Return (X, Y) of the center of cell containing provided text 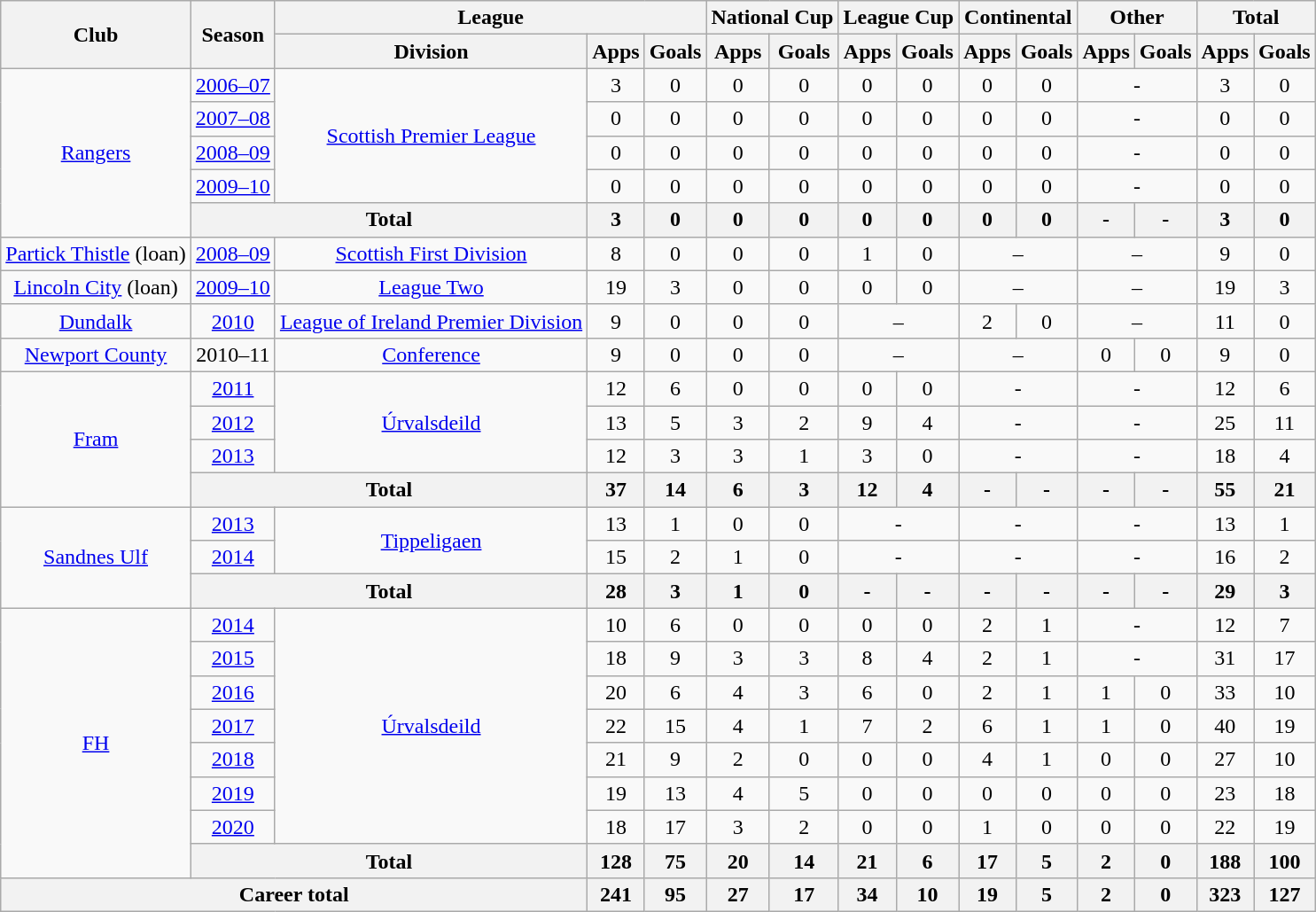
League Two (431, 287)
37 (616, 490)
100 (1284, 861)
2015 (232, 659)
Newport County (96, 355)
League Cup (899, 18)
League of Ireland Premier Division (431, 321)
127 (1284, 894)
National Cup (773, 18)
2006–07 (232, 85)
Sandnes Ulf (96, 557)
Scottish First Division (431, 253)
241 (616, 894)
League (490, 18)
Continental (1018, 18)
2019 (232, 793)
2010–11 (232, 355)
2012 (232, 423)
2016 (232, 692)
16 (1225, 557)
28 (616, 591)
Scottish Premier League (431, 136)
Fram (96, 439)
Career total (294, 894)
323 (1225, 894)
2011 (232, 388)
Dundalk (96, 321)
Other (1137, 18)
Season (232, 35)
2018 (232, 760)
Club (96, 35)
2017 (232, 726)
2007–08 (232, 119)
2010 (232, 321)
2020 (232, 827)
34 (867, 894)
Rangers (96, 152)
128 (616, 861)
31 (1225, 659)
Division (431, 51)
FH (96, 743)
40 (1225, 726)
188 (1225, 861)
33 (1225, 692)
55 (1225, 490)
Tippeligaen (431, 541)
75 (675, 861)
23 (1225, 793)
Conference (431, 355)
95 (675, 894)
25 (1225, 423)
29 (1225, 591)
Partick Thistle (loan) (96, 253)
Lincoln City (loan) (96, 287)
